Output the [x, y] coordinate of the center of the cell containing the given text.  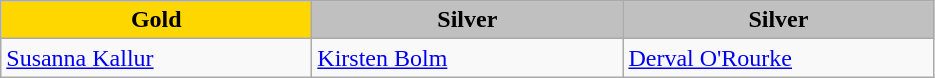
Kirsten Bolm [468, 58]
Gold [156, 20]
Derval O'Rourke [778, 58]
Susanna Kallur [156, 58]
